Scan for the cell matching the given text and deliver its [x, y] coordinate at center. 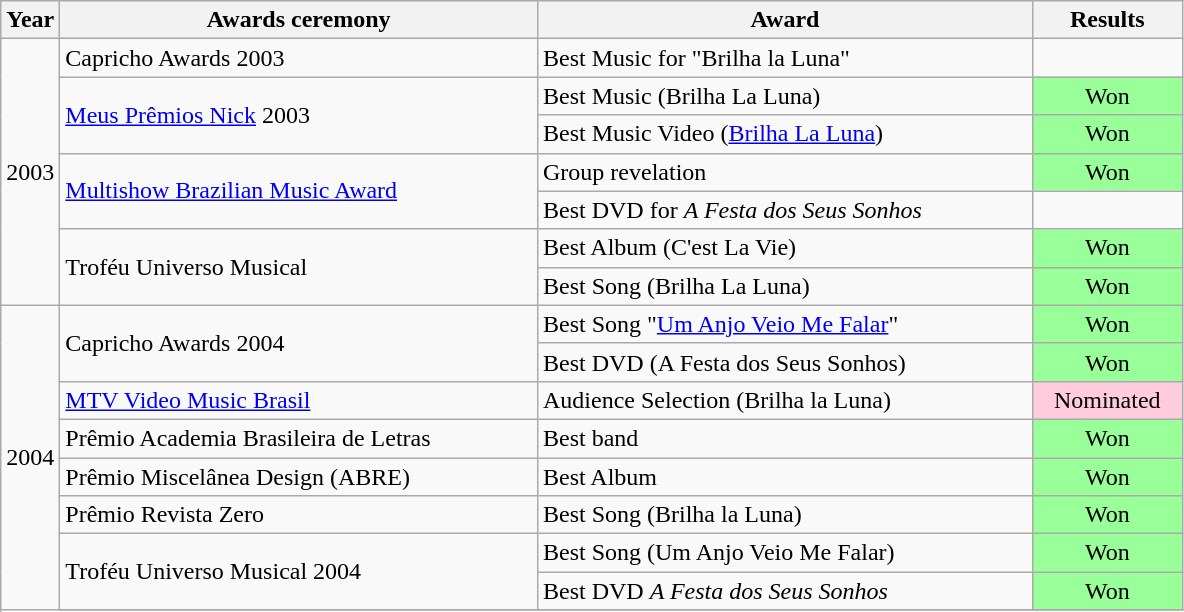
Results [1108, 20]
Award [784, 20]
Audience Selection (Brilha la Luna) [784, 400]
Best Album [784, 477]
Best DVD A Festa dos Seus Sonhos [784, 591]
Best Music for "Brilha la Luna" [784, 58]
Nominated [1108, 400]
MTV Video Music Brasil [299, 400]
Best DVD (A Festa dos Seus Sonhos) [784, 362]
Prêmio Revista Zero [299, 515]
Best Song "Um Anjo Veio Me Falar" [784, 324]
Meus Prêmios Nick 2003 [299, 115]
Best Song (Brilha la Luna) [784, 515]
Multishow Brazilian Music Award [299, 191]
Troféu Universo Musical 2004 [299, 572]
Group revelation [784, 172]
Best Music Video (Brilha La Luna) [784, 134]
Prêmio Academia Brasileira de Letras [299, 438]
Capricho Awards 2003 [299, 58]
2003 [30, 172]
Prêmio Miscelânea Design (ABRE) [299, 477]
Best Song (Um Anjo Veio Me Falar) [784, 553]
Best Album (C'est La Vie) [784, 248]
Best Song (Brilha La Luna) [784, 286]
Best DVD for A Festa dos Seus Sonhos [784, 210]
Capricho Awards 2004 [299, 343]
Best Music (Brilha La Luna) [784, 96]
Troféu Universo Musical [299, 267]
Year [30, 20]
2004 [30, 457]
Best band [784, 438]
Awards ceremony [299, 20]
